Return the (X, Y) coordinate for the center point of the cell that contains the specified text.  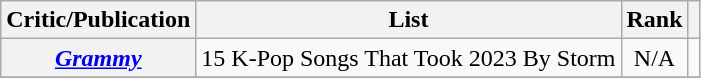
Rank (654, 20)
Grammy (98, 58)
15 K-Pop Songs That Took 2023 By Storm (408, 58)
List (408, 20)
N/A (654, 58)
Critic/Publication (98, 20)
